For the text-containing cell, return its midpoint in (X, Y) coordinate format. 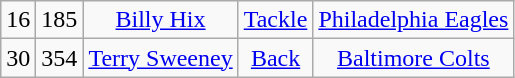
30 (18, 58)
Back (276, 58)
354 (60, 58)
16 (18, 20)
185 (60, 20)
Billy Hix (160, 20)
Tackle (276, 20)
Philadelphia Eagles (414, 20)
Baltimore Colts (414, 58)
Terry Sweeney (160, 58)
